From the cell containing the given text, extract its center point as [x, y] coordinate. 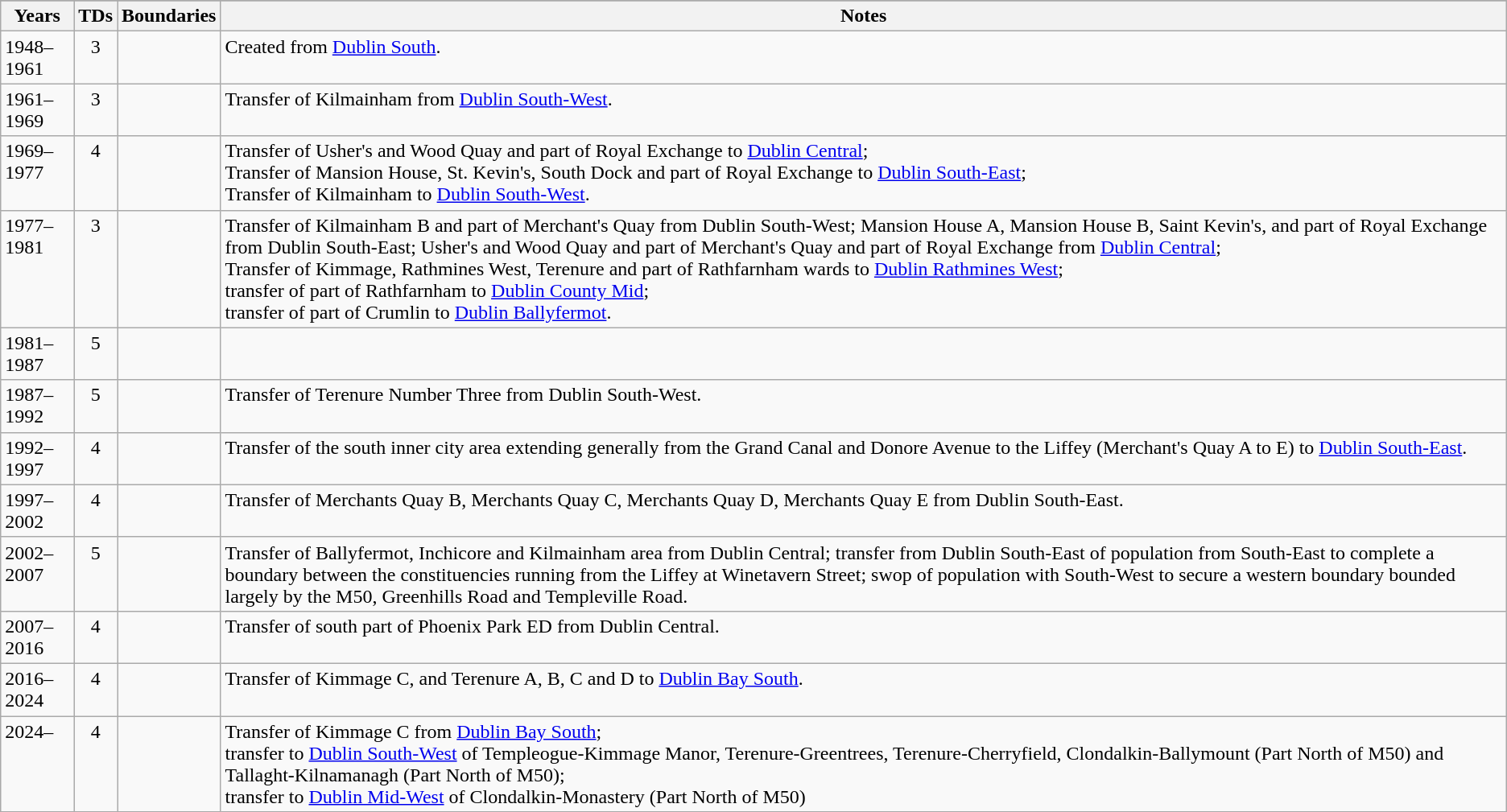
TDs [96, 16]
Transfer of Merchants Quay B, Merchants Quay C, Merchants Quay D, Merchants Quay E from Dublin South-East. [863, 510]
2024– [37, 765]
1948–1961 [37, 58]
2007–2016 [37, 637]
1997–2002 [37, 510]
Years [37, 16]
Notes [863, 16]
Boundaries [169, 16]
Transfer of Kimmage C, and Terenure A, B, C and D to Dublin Bay South. [863, 689]
1992–1997 [37, 459]
1969–1977 [37, 173]
Created from Dublin South. [863, 58]
1961–1969 [37, 109]
1981–1987 [37, 354]
2016–2024 [37, 689]
Transfer of Terenure Number Three from Dublin South-West. [863, 406]
Transfer of Kilmainham from Dublin South-West. [863, 109]
2002–2007 [37, 574]
1987–1992 [37, 406]
1977–1981 [37, 269]
Transfer of south part of Phoenix Park ED from Dublin Central. [863, 637]
